Find where the given text appears and provide that cell's center as [x, y] coordinate. 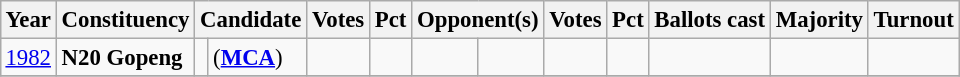
1982 [28, 57]
Turnout [914, 20]
(MCA) [258, 57]
Constituency [125, 20]
Ballots cast [710, 20]
Opponent(s) [478, 20]
Majority [819, 20]
Year [28, 20]
Candidate [251, 20]
N20 Gopeng [125, 57]
